Pinpoint the cell where the given text exists, returning its (x, y) midpoint coordinate. 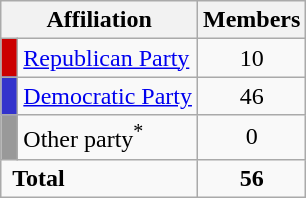
Total (100, 178)
46 (251, 96)
0 (251, 138)
56 (251, 178)
Republican Party (108, 58)
10 (251, 58)
Members (251, 20)
Affiliation (100, 20)
Other party* (108, 138)
Democratic Party (108, 96)
